Search for the cell housing the specified text and yield its [x, y] center coordinate. 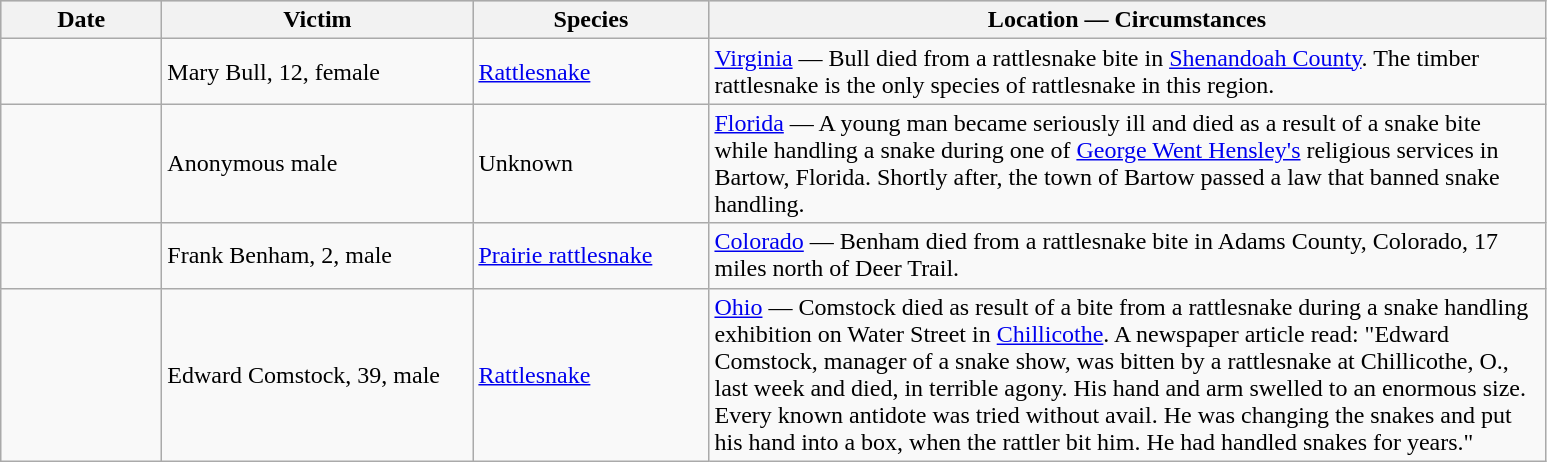
Location — Circumstances [1127, 20]
Species [591, 20]
Frank Benham, 2, male [318, 256]
Mary Bull, 12, female [318, 72]
Virginia — Bull died from a rattlesnake bite in Shenandoah County. The timber rattlesnake is the only species of rattlesnake in this region. [1127, 72]
Victim [318, 20]
Unknown [591, 164]
Edward Comstock, 39, male [318, 374]
Date [82, 20]
Anonymous male [318, 164]
Colorado — Benham died from a rattlesnake bite in Adams County, Colorado, 17 miles north of Deer Trail. [1127, 256]
Prairie rattlesnake [591, 256]
